Determine the [x, y] coordinate at the center of the cell enclosing the given text.  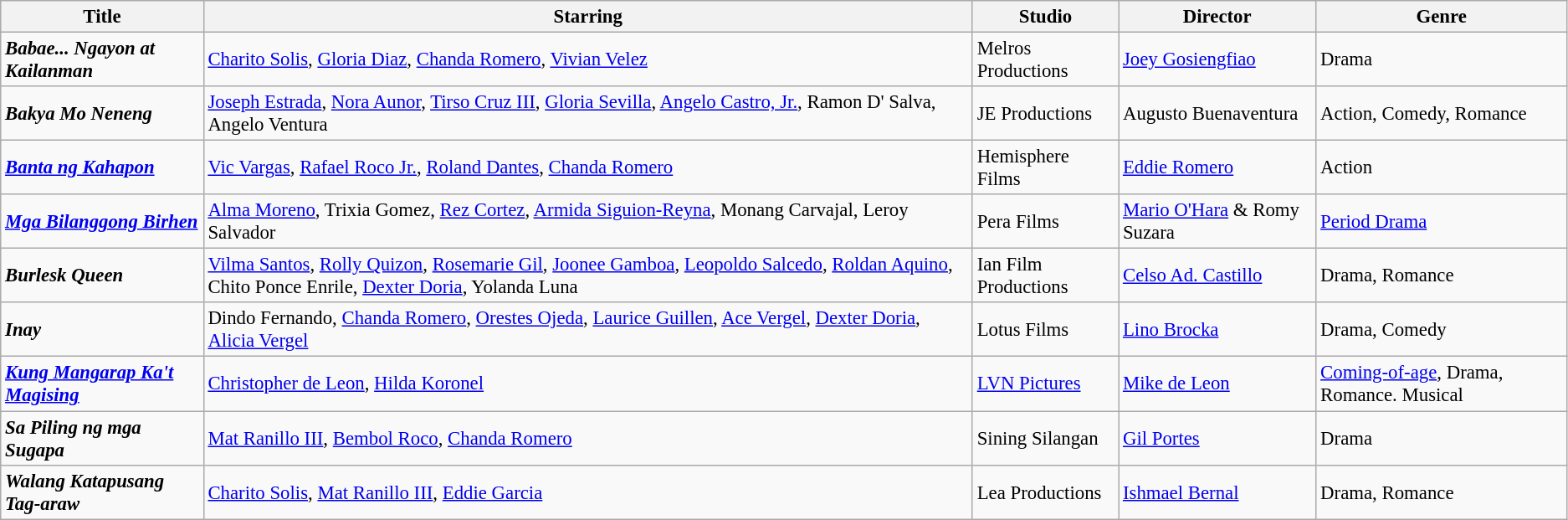
Action, Comedy, Romance [1442, 114]
Lino Brocka [1217, 330]
Ian Film Productions [1045, 276]
Coming-of-age, Drama, Romance. Musical [1442, 384]
LVN Pictures [1045, 384]
Mga Bilanggong Birhen [102, 221]
Action [1442, 167]
Burlesk Queen [102, 276]
Charito Solis, Mat Ranillo III, Eddie Garcia [587, 492]
Bakya Mo Neneng [102, 114]
Sining Silangan [1045, 439]
Lotus Films [1045, 330]
Mike de Leon [1217, 384]
Hemisphere Films [1045, 167]
Eddie Romero [1217, 167]
Drama, Comedy [1442, 330]
Dindo Fernando, Chanda Romero, Orestes Ojeda, Laurice Guillen, Ace Vergel, Dexter Doria, Alicia Vergel [587, 330]
JE Productions [1045, 114]
Period Drama [1442, 221]
Mat Ranillo III, Bembol Roco, Chanda Romero [587, 439]
Sa Piling ng mga Sugapa [102, 439]
Gil Portes [1217, 439]
Christopher de Leon, Hilda Koronel [587, 384]
Vilma Santos, Rolly Quizon, Rosemarie Gil, Joonee Gamboa, Leopoldo Salcedo, Roldan Aquino, Chito Ponce Enrile, Dexter Doria, Yolanda Luna [587, 276]
Director [1217, 17]
Alma Moreno, Trixia Gomez, Rez Cortez, Armida Siguion-Reyna, Monang Carvajal, Leroy Salvador [587, 221]
Ishmael Bernal [1217, 492]
Kung Mangarap Ka't Magising [102, 384]
Studio [1045, 17]
Babae... Ngayon at Kailanman [102, 60]
Joseph Estrada, Nora Aunor, Tirso Cruz III, Gloria Sevilla, Angelo Castro, Jr., Ramon D' Salva, Angelo Ventura [587, 114]
Mario O'Hara & Romy Suzara [1217, 221]
Joey Gosiengfiao [1217, 60]
Vic Vargas, Rafael Roco Jr., Roland Dantes, Chanda Romero [587, 167]
Starring [587, 17]
Banta ng Kahapon [102, 167]
Inay [102, 330]
Walang Katapusang Tag-araw [102, 492]
Pera Films [1045, 221]
Celso Ad. Castillo [1217, 276]
Charito Solis, Gloria Diaz, Chanda Romero, Vivian Velez [587, 60]
Augusto Buenaventura [1217, 114]
Genre [1442, 17]
Title [102, 17]
Melros Productions [1045, 60]
Lea Productions [1045, 492]
